Return the [X, Y] coordinate for the center point of the cell that contains the specified text.  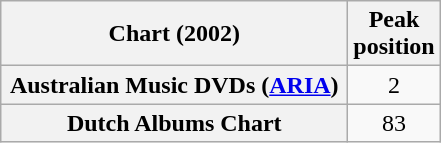
2 [394, 85]
Chart (2002) [174, 34]
Australian Music DVDs (ARIA) [174, 85]
Peakposition [394, 34]
Dutch Albums Chart [174, 123]
83 [394, 123]
